Capture the cell that displays the provided text and extract its [X, Y] central coordinate. 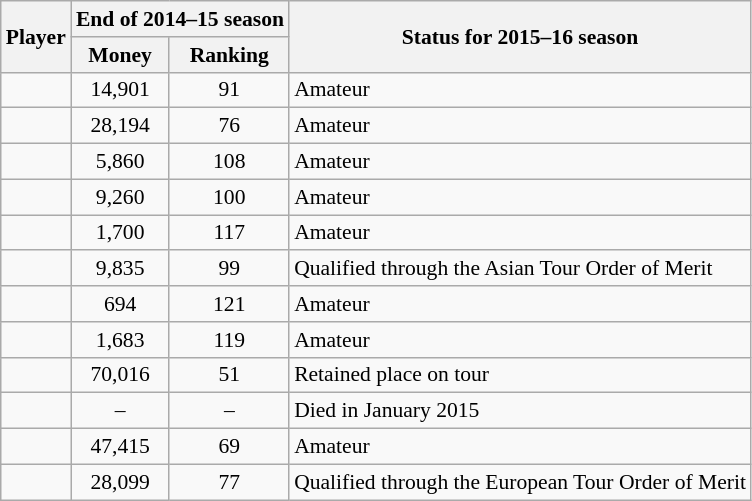
51 [229, 375]
117 [229, 233]
1,683 [120, 340]
Died in January 2015 [520, 411]
Player [36, 36]
14,901 [120, 90]
Money [120, 55]
99 [229, 269]
Ranking [229, 55]
9,835 [120, 269]
694 [120, 304]
1,700 [120, 233]
69 [229, 447]
Qualified through the European Tour Order of Merit [520, 482]
5,860 [120, 162]
119 [229, 340]
Retained place on tour [520, 375]
Status for 2015–16 season [520, 36]
91 [229, 90]
Qualified through the Asian Tour Order of Merit [520, 269]
47,415 [120, 447]
77 [229, 482]
121 [229, 304]
28,099 [120, 482]
9,260 [120, 197]
28,194 [120, 126]
End of 2014–15 season [180, 19]
100 [229, 197]
76 [229, 126]
108 [229, 162]
70,016 [120, 375]
